Pinpoint the cell where the given text exists, returning its (x, y) midpoint coordinate. 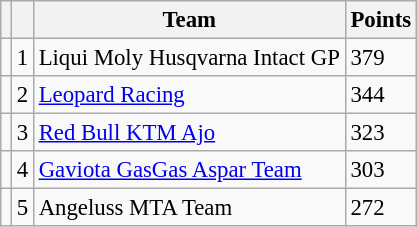
Leopard Racing (189, 95)
2 (22, 95)
Liqui Moly Husqvarna Intact GP (189, 58)
323 (380, 133)
Team (189, 20)
344 (380, 95)
1 (22, 58)
5 (22, 208)
303 (380, 170)
272 (380, 208)
Angeluss MTA Team (189, 208)
Red Bull KTM Ajo (189, 133)
379 (380, 58)
Gaviota GasGas Aspar Team (189, 170)
4 (22, 170)
3 (22, 133)
Points (380, 20)
